Extract the (x, y) coordinate from the center of the cell holding the provided text.  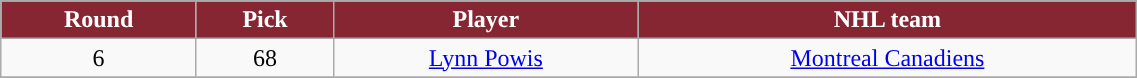
Lynn Powis (486, 58)
68 (264, 58)
Pick (264, 20)
6 (99, 58)
Round (99, 20)
Player (486, 20)
NHL team (888, 20)
Montreal Canadiens (888, 58)
